Provide the (x, y) coordinate of the cell's center where the given text is located.  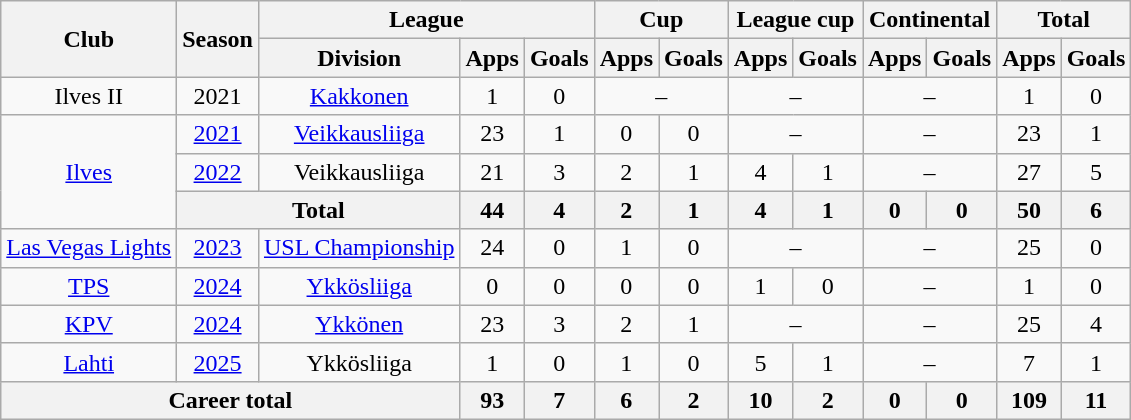
44 (492, 210)
Ilves II (89, 96)
USL Championship (359, 248)
Cup (661, 20)
109 (1029, 400)
Lahti (89, 362)
Ykkönen (359, 324)
KPV (89, 324)
93 (492, 400)
Las Vegas Lights (89, 248)
TPS (89, 286)
League cup (795, 20)
2025 (218, 362)
Kakkonen (359, 96)
Season (218, 39)
Career total (230, 400)
Continental (929, 20)
League (426, 20)
50 (1029, 210)
2022 (218, 172)
24 (492, 248)
Ilves (89, 172)
21 (492, 172)
11 (1096, 400)
2023 (218, 248)
10 (760, 400)
Division (359, 58)
27 (1029, 172)
Club (89, 39)
